Find where the given text appears and provide that cell's center as (X, Y) coordinate. 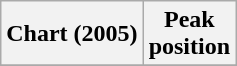
Peakposition (189, 34)
Chart (2005) (72, 34)
